Capture the cell that displays the provided text and extract its [X, Y] central coordinate. 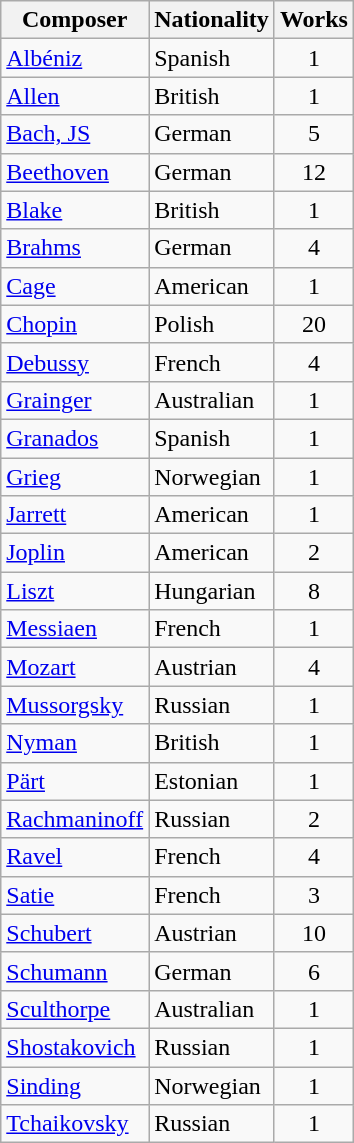
20 [314, 324]
Liszt [75, 591]
Estonian [212, 781]
Mussorgsky [75, 705]
Tchaikovsky [75, 1124]
Shostakovich [75, 1047]
Ravel [75, 857]
Jarrett [75, 515]
Albéniz [75, 58]
Rachmaninoff [75, 819]
3 [314, 895]
Allen [75, 96]
Grainger [75, 400]
Bach, JS [75, 134]
Grieg [75, 477]
Mozart [75, 667]
Joplin [75, 553]
Nyman [75, 743]
Pärt [75, 781]
Polish [212, 324]
Nationality [212, 20]
Works [314, 20]
Beethoven [75, 172]
Brahms [75, 248]
Hungarian [212, 591]
Sculthorpe [75, 1009]
Debussy [75, 362]
Sinding [75, 1085]
Granados [75, 438]
Blake [75, 210]
Composer [75, 20]
10 [314, 933]
6 [314, 971]
Messiaen [75, 629]
Schubert [75, 933]
12 [314, 172]
Schumann [75, 971]
Satie [75, 895]
5 [314, 134]
Chopin [75, 324]
Cage [75, 286]
8 [314, 591]
